From the cell containing the given text, extract its center point as (x, y) coordinate. 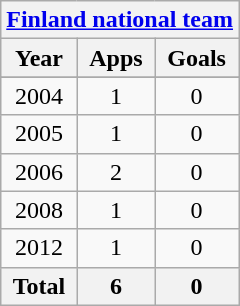
2012 (39, 248)
2008 (39, 210)
Year (39, 58)
6 (116, 286)
2 (116, 172)
2005 (39, 134)
2006 (39, 172)
Goals (197, 58)
2004 (39, 96)
Finland national team (120, 20)
Apps (116, 58)
Total (39, 286)
